Pinpoint the cell where the given text exists, returning its [X, Y] midpoint coordinate. 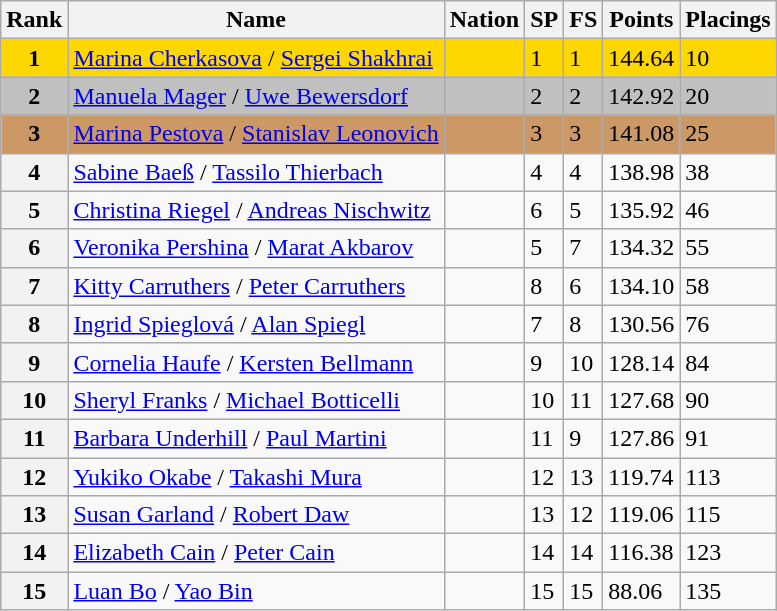
Susan Garland / Robert Daw [256, 515]
130.56 [642, 324]
144.64 [642, 58]
135.92 [642, 210]
SP [544, 20]
134.32 [642, 248]
138.98 [642, 172]
Barbara Underhill / Paul Martini [256, 438]
Placings [728, 20]
Ingrid Spieglová / Alan Spiegl [256, 324]
141.08 [642, 134]
Elizabeth Cain / Peter Cain [256, 553]
46 [728, 210]
Sabine Baeß / Tassilo Thierbach [256, 172]
58 [728, 286]
127.86 [642, 438]
115 [728, 515]
Yukiko Okabe / Takashi Mura [256, 477]
Name [256, 20]
Marina Cherkasova / Sergei Shakhrai [256, 58]
55 [728, 248]
123 [728, 553]
90 [728, 400]
91 [728, 438]
128.14 [642, 362]
Veronika Pershina / Marat Akbarov [256, 248]
Christina Riegel / Andreas Nischwitz [256, 210]
FS [584, 20]
Marina Pestova / Stanislav Leonovich [256, 134]
84 [728, 362]
127.68 [642, 400]
134.10 [642, 286]
Luan Bo / Yao Bin [256, 591]
20 [728, 96]
142.92 [642, 96]
Manuela Mager / Uwe Bewersdorf [256, 96]
119.74 [642, 477]
113 [728, 477]
Sheryl Franks / Michael Botticelli [256, 400]
Kitty Carruthers / Peter Carruthers [256, 286]
Rank [34, 20]
25 [728, 134]
135 [728, 591]
76 [728, 324]
116.38 [642, 553]
Cornelia Haufe / Kersten Bellmann [256, 362]
Nation [484, 20]
Points [642, 20]
88.06 [642, 591]
38 [728, 172]
119.06 [642, 515]
